Determine the (X, Y) coordinate at the center of the cell enclosing the given text.  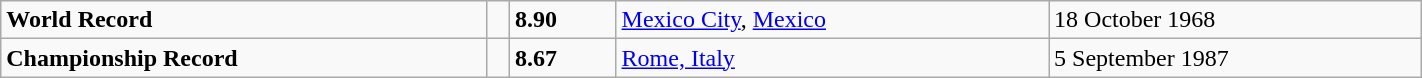
18 October 1968 (1236, 20)
Championship Record (244, 58)
8.67 (563, 58)
World Record (244, 20)
Rome, Italy (832, 58)
Mexico City, Mexico (832, 20)
8.90 (563, 20)
5 September 1987 (1236, 58)
